Identify which cell holds the provided text, then report its (X, Y) central coordinate. 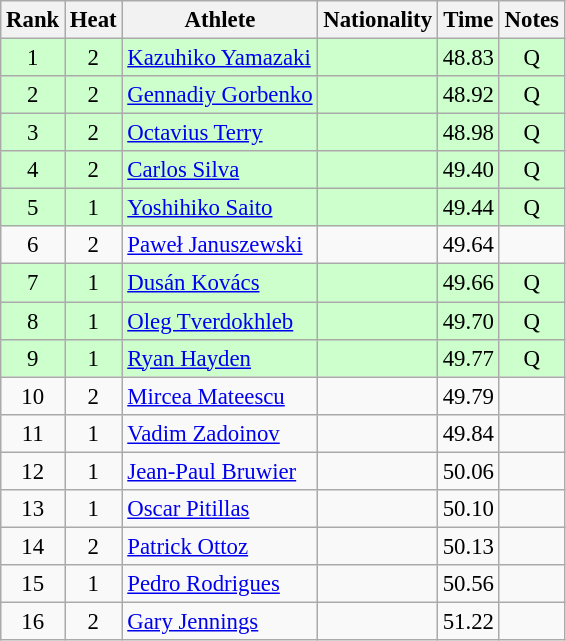
Oleg Tverdokhleb (220, 321)
49.79 (468, 396)
7 (33, 283)
Mircea Mateescu (220, 396)
5 (33, 208)
14 (33, 546)
Paweł Januszewski (220, 245)
16 (33, 621)
Gennadiy Gorbenko (220, 95)
50.10 (468, 509)
49.64 (468, 245)
48.92 (468, 95)
Athlete (220, 20)
10 (33, 396)
12 (33, 471)
Dusán Kovács (220, 283)
50.06 (468, 471)
49.77 (468, 358)
49.66 (468, 283)
9 (33, 358)
Notes (532, 20)
49.84 (468, 433)
8 (33, 321)
Pedro Rodrigues (220, 584)
48.83 (468, 58)
Nationality (378, 20)
Heat (94, 20)
Time (468, 20)
Gary Jennings (220, 621)
50.13 (468, 546)
Kazuhiko Yamazaki (220, 58)
15 (33, 584)
11 (33, 433)
Oscar Pitillas (220, 509)
Ryan Hayden (220, 358)
Yoshihiko Saito (220, 208)
49.44 (468, 208)
49.40 (468, 170)
Carlos Silva (220, 170)
Patrick Ottoz (220, 546)
3 (33, 133)
48.98 (468, 133)
4 (33, 170)
6 (33, 245)
51.22 (468, 621)
Octavius Terry (220, 133)
50.56 (468, 584)
13 (33, 509)
49.70 (468, 321)
Jean-Paul Bruwier (220, 471)
Rank (33, 20)
Vadim Zadoinov (220, 433)
